Return the (X, Y) coordinate for the center point of the cell that contains the specified text.  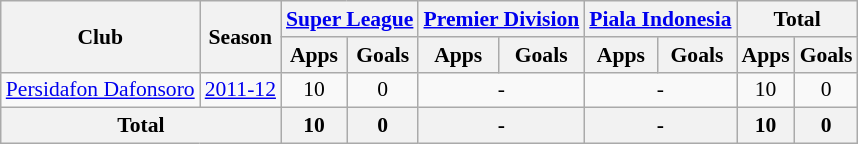
Season (240, 36)
2011-12 (240, 90)
Piala Indonesia (660, 19)
Club (100, 36)
Premier Division (501, 19)
Persidafon Dafonsoro (100, 90)
Super League (350, 19)
